Find where the given text appears and provide that cell's center as [x, y] coordinate. 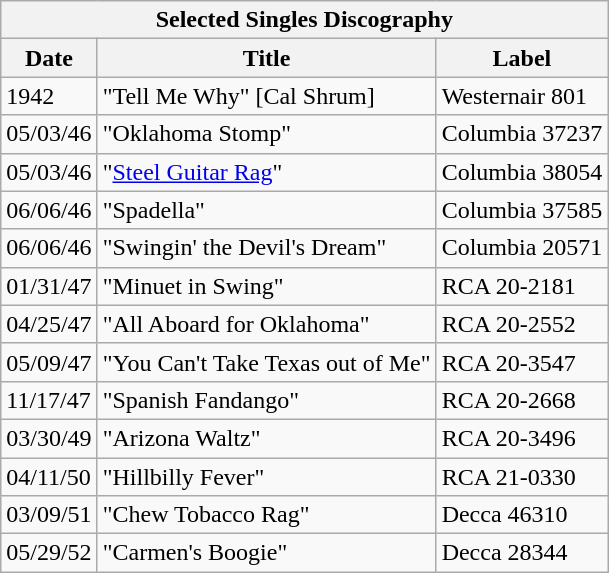
RCA 20-3547 [522, 362]
"Hillbilly Fever" [266, 477]
"Minuet in Swing" [266, 286]
RCA 20-3496 [522, 438]
Label [522, 58]
RCA 21-0330 [522, 477]
01/31/47 [49, 286]
"Spadella" [266, 210]
"Carmen's Boogie" [266, 553]
RCA 20-2181 [522, 286]
Columbia 20571 [522, 248]
Decca 28344 [522, 553]
"Swingin' the Devil's Dream" [266, 248]
05/29/52 [49, 553]
04/11/50 [49, 477]
Decca 46310 [522, 515]
"Chew Tobacco Rag" [266, 515]
03/30/49 [49, 438]
"Oklahoma Stomp" [266, 134]
"Spanish Fandango" [266, 400]
Columbia 37237 [522, 134]
04/25/47 [49, 324]
"Tell Me Why" [Cal Shrum] [266, 96]
Columbia 38054 [522, 172]
"Steel Guitar Rag" [266, 172]
Selected Singles Discography [304, 20]
"You Can't Take Texas out of Me" [266, 362]
1942 [49, 96]
RCA 20-2668 [522, 400]
"Arizona Waltz" [266, 438]
05/09/47 [49, 362]
Westernair 801 [522, 96]
"All Aboard for Oklahoma" [266, 324]
Columbia 37585 [522, 210]
Title [266, 58]
Date [49, 58]
11/17/47 [49, 400]
03/09/51 [49, 515]
RCA 20-2552 [522, 324]
